Identify which cell holds the provided text, then report its [X, Y] central coordinate. 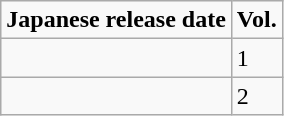
Vol. [256, 20]
1 [256, 58]
Japanese release date [116, 20]
2 [256, 96]
